Return [X, Y] of the center of cell containing provided text 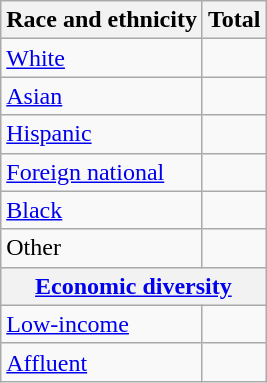
Other [102, 248]
Economic diversity [134, 286]
Asian [102, 96]
Black [102, 210]
Affluent [102, 362]
Foreign national [102, 172]
Total [234, 20]
Low-income [102, 324]
Race and ethnicity [102, 20]
Hispanic [102, 134]
White [102, 58]
